Provide the [X, Y] coordinate of the cell's center where the given text is located.  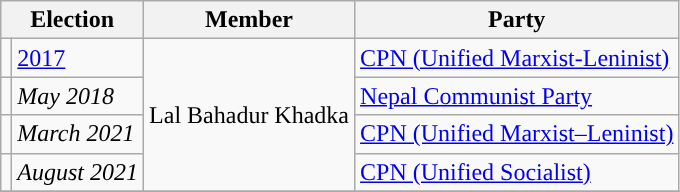
CPN (Unified Socialist) [517, 172]
2017 [78, 58]
March 2021 [78, 134]
CPN (Unified Marxist–Leninist) [517, 134]
Nepal Communist Party [517, 96]
Lal Bahadur Khadka [250, 115]
CPN (Unified Marxist-Leninist) [517, 58]
Member [250, 20]
August 2021 [78, 172]
Election [72, 20]
Party [517, 20]
May 2018 [78, 96]
